Locate the cell with the specified text and output its [x, y] center coordinate. 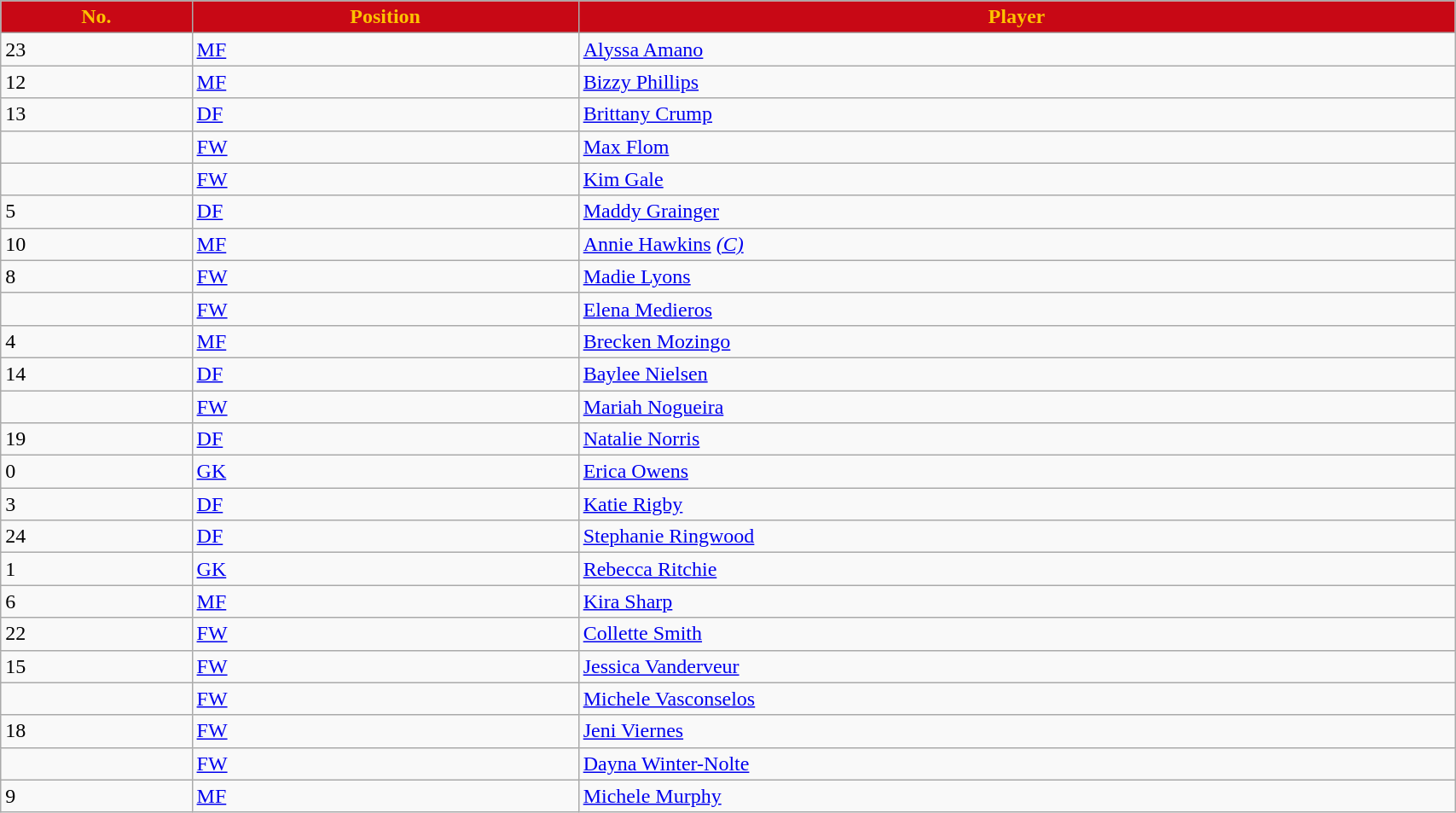
Rebecca Ritchie [1017, 569]
Baylee Nielsen [1017, 374]
Annie Hawkins (C) [1017, 244]
9 [96, 796]
Jeni Viernes [1017, 731]
5 [96, 212]
19 [96, 439]
Alyssa Amano [1017, 49]
Dayna Winter-Nolte [1017, 764]
1 [96, 569]
No. [96, 17]
14 [96, 374]
Brecken Mozingo [1017, 341]
Kira Sharp [1017, 601]
0 [96, 472]
Mariah Nogueira [1017, 407]
Katie Rigby [1017, 504]
4 [96, 341]
18 [96, 731]
Madie Lyons [1017, 276]
Max Flom [1017, 147]
6 [96, 601]
Natalie Norris [1017, 439]
Michele Vasconselos [1017, 699]
Erica Owens [1017, 472]
10 [96, 244]
Maddy Grainger [1017, 212]
Player [1017, 17]
24 [96, 537]
Kim Gale [1017, 179]
23 [96, 49]
3 [96, 504]
Collette Smith [1017, 634]
12 [96, 82]
Position [386, 17]
Elena Medieros [1017, 309]
8 [96, 276]
13 [96, 114]
15 [96, 666]
Bizzy Phillips [1017, 82]
Stephanie Ringwood [1017, 537]
Jessica Vanderveur [1017, 666]
Michele Murphy [1017, 796]
22 [96, 634]
Brittany Crump [1017, 114]
